Pinpoint the cell where the given text exists, returning its (X, Y) midpoint coordinate. 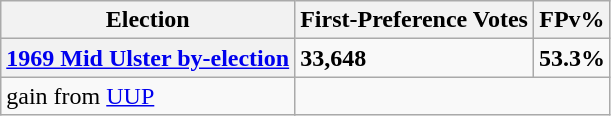
gain from UUP (148, 96)
1969 Mid Ulster by-election (148, 58)
FPv% (572, 20)
Election (148, 20)
First-Preference Votes (414, 20)
33,648 (414, 58)
53.3% (572, 58)
